From the cell containing the given text, extract its center point as (X, Y) coordinate. 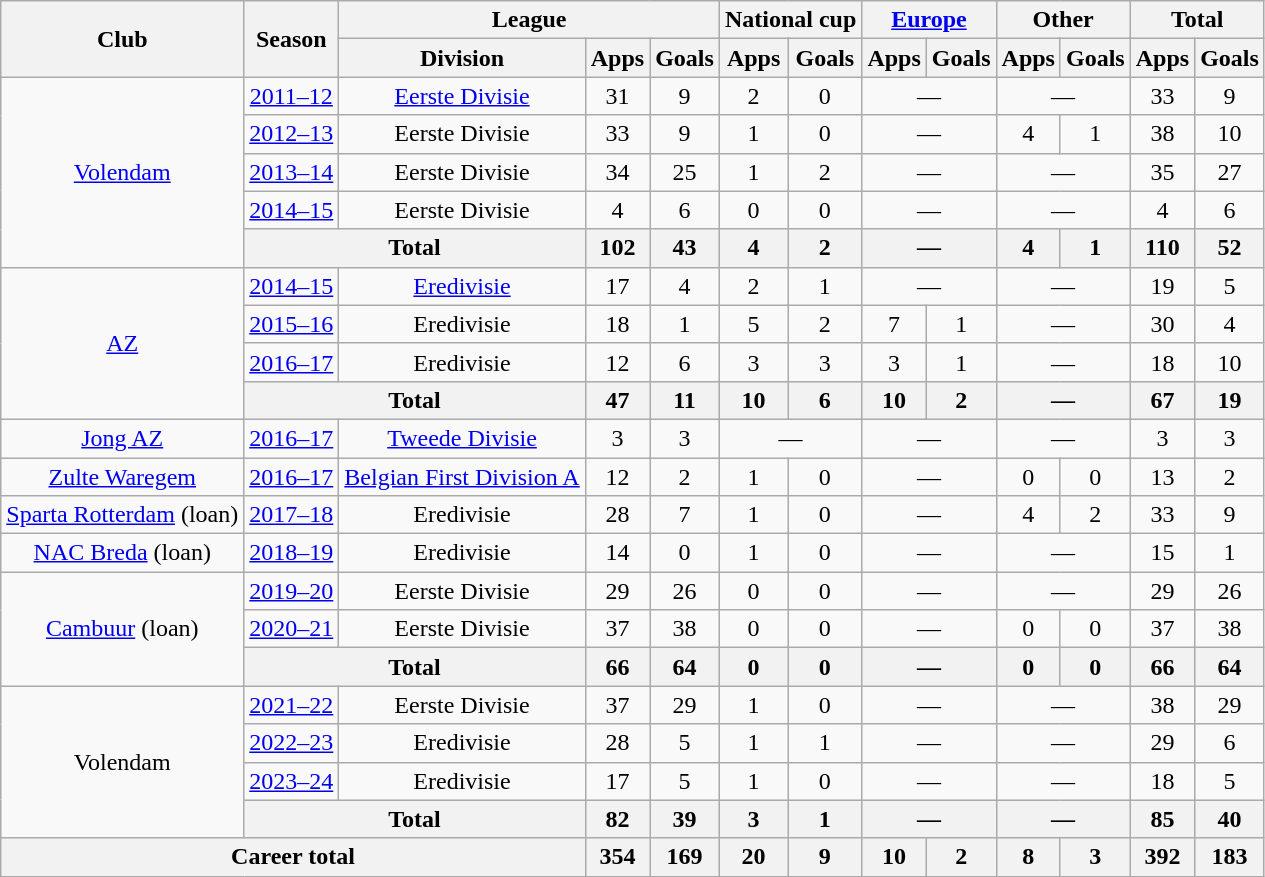
39 (685, 819)
2011–12 (292, 96)
354 (617, 857)
169 (685, 857)
Jong AZ (122, 438)
Career total (293, 857)
Europe (929, 20)
43 (685, 248)
2018–19 (292, 553)
2022–23 (292, 743)
34 (617, 172)
102 (617, 248)
Belgian First Division A (462, 477)
2023–24 (292, 781)
2019–20 (292, 591)
183 (1230, 857)
13 (1162, 477)
110 (1162, 248)
National cup (790, 20)
31 (617, 96)
52 (1230, 248)
Club (122, 39)
11 (685, 400)
2013–14 (292, 172)
2021–22 (292, 705)
15 (1162, 553)
Tweede Divisie (462, 438)
2020–21 (292, 629)
14 (617, 553)
67 (1162, 400)
40 (1230, 819)
8 (1028, 857)
Cambuur (loan) (122, 629)
League (530, 20)
85 (1162, 819)
35 (1162, 172)
392 (1162, 857)
2012–13 (292, 134)
27 (1230, 172)
NAC Breda (loan) (122, 553)
Division (462, 58)
30 (1162, 324)
Other (1063, 20)
82 (617, 819)
Zulte Waregem (122, 477)
2015–16 (292, 324)
Sparta Rotterdam (loan) (122, 515)
AZ (122, 343)
Season (292, 39)
20 (753, 857)
2017–18 (292, 515)
47 (617, 400)
25 (685, 172)
